Return the (X, Y) coordinate for the center point of the cell that contains the specified text.  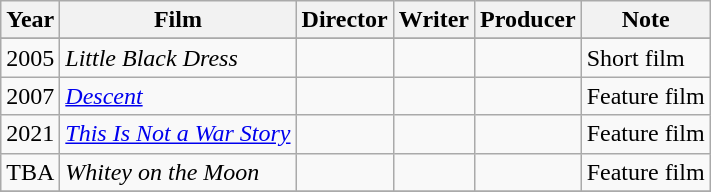
Little Black Dress (178, 58)
2021 (30, 134)
Director (344, 20)
Short film (646, 58)
Whitey on the Moon (178, 172)
Descent (178, 96)
Year (30, 20)
Note (646, 20)
2005 (30, 58)
Producer (528, 20)
This Is Not a War Story (178, 134)
TBA (30, 172)
Film (178, 20)
2007 (30, 96)
Writer (434, 20)
